Scan for the cell matching the given text and deliver its [x, y] coordinate at center. 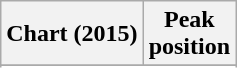
Peakposition [189, 34]
Chart (2015) [72, 34]
